Detect which cell encompasses the target text, then output its [X, Y] center coordinate. 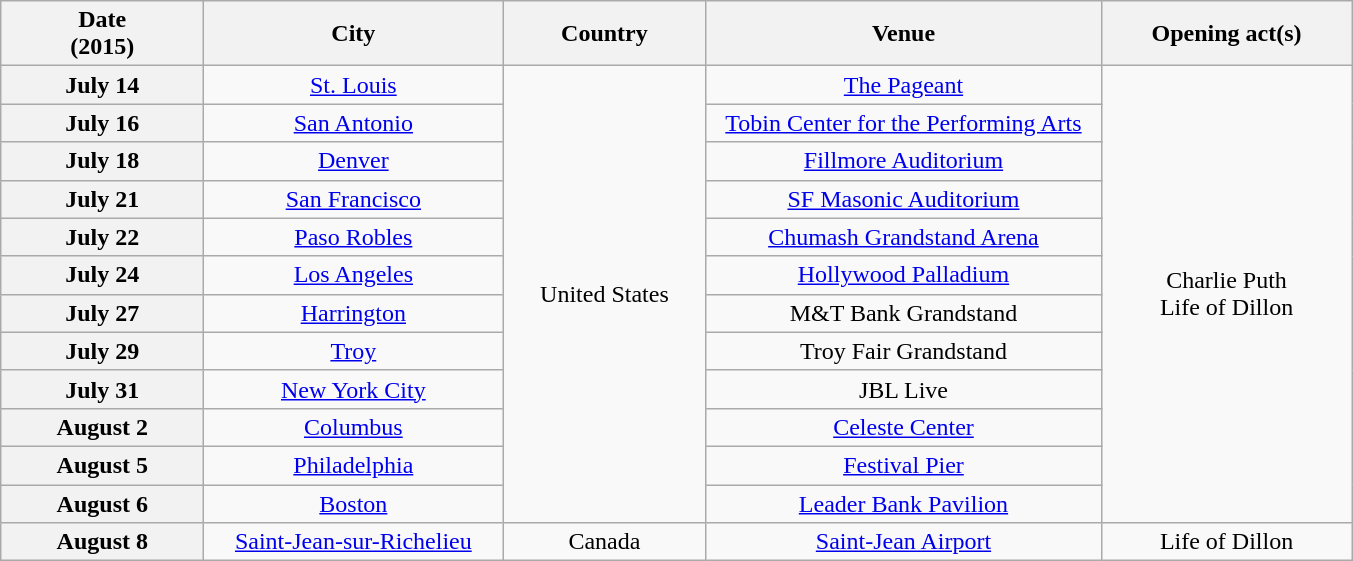
New York City [354, 389]
Hollywood Palladium [904, 275]
Fillmore Auditorium [904, 161]
San Francisco [354, 199]
July 14 [102, 85]
August 5 [102, 465]
City [354, 34]
July 18 [102, 161]
Date(2015) [102, 34]
August 6 [102, 503]
July 21 [102, 199]
July 16 [102, 123]
Country [604, 34]
Opening act(s) [1226, 34]
Charlie Puth Life of Dillon [1226, 294]
Troy [354, 351]
M&T Bank Grandstand [904, 313]
Celeste Center [904, 427]
July 27 [102, 313]
SF Masonic Auditorium [904, 199]
Tobin Center for the Performing Arts [904, 123]
Denver [354, 161]
JBL Live [904, 389]
Chumash Grandstand Arena [904, 237]
Philadelphia [354, 465]
Saint-Jean-sur-Richelieu [354, 542]
Harrington [354, 313]
Los Angeles [354, 275]
Festival Pier [904, 465]
August 8 [102, 542]
San Antonio [354, 123]
Life of Dillon [1226, 542]
Columbus [354, 427]
Boston [354, 503]
July 22 [102, 237]
July 31 [102, 389]
July 29 [102, 351]
August 2 [102, 427]
St. Louis [354, 85]
United States [604, 294]
Canada [604, 542]
Saint-Jean Airport [904, 542]
Troy Fair Grandstand [904, 351]
Venue [904, 34]
Leader Bank Pavilion [904, 503]
The Pageant [904, 85]
Paso Robles [354, 237]
July 24 [102, 275]
